Locate the cell with the specified text and output its [x, y] center coordinate. 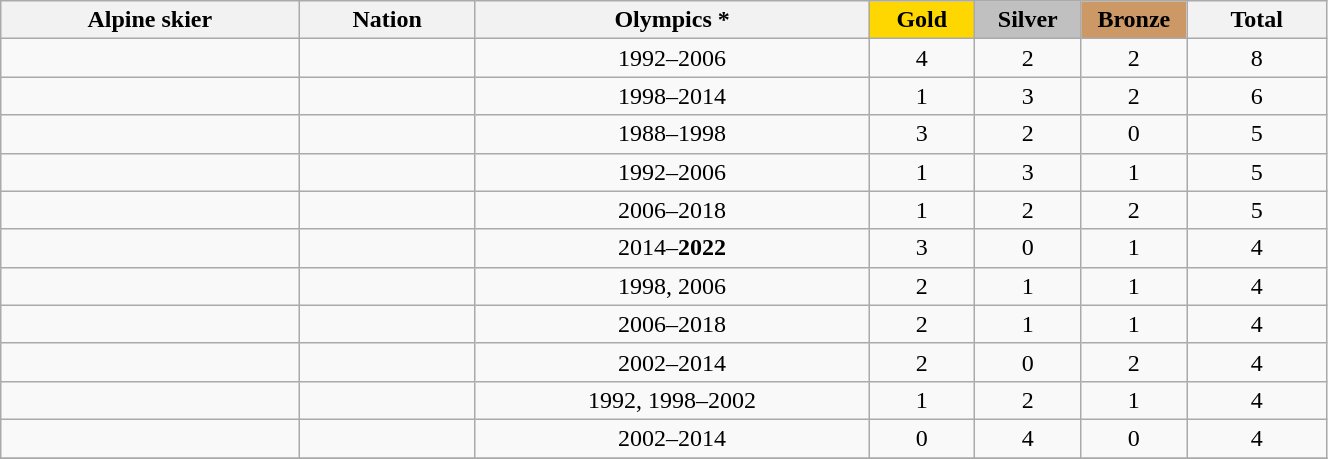
Olympics * [672, 20]
1998, 2006 [672, 286]
Nation [388, 20]
Silver [1028, 20]
2014–2022 [672, 248]
1988–1998 [672, 134]
Total [1257, 20]
Gold [922, 20]
8 [1257, 58]
1992, 1998–2002 [672, 400]
1998–2014 [672, 96]
Bronze [1134, 20]
Alpine skier [150, 20]
6 [1257, 96]
